Find where the given text appears and provide that cell's center as (x, y) coordinate. 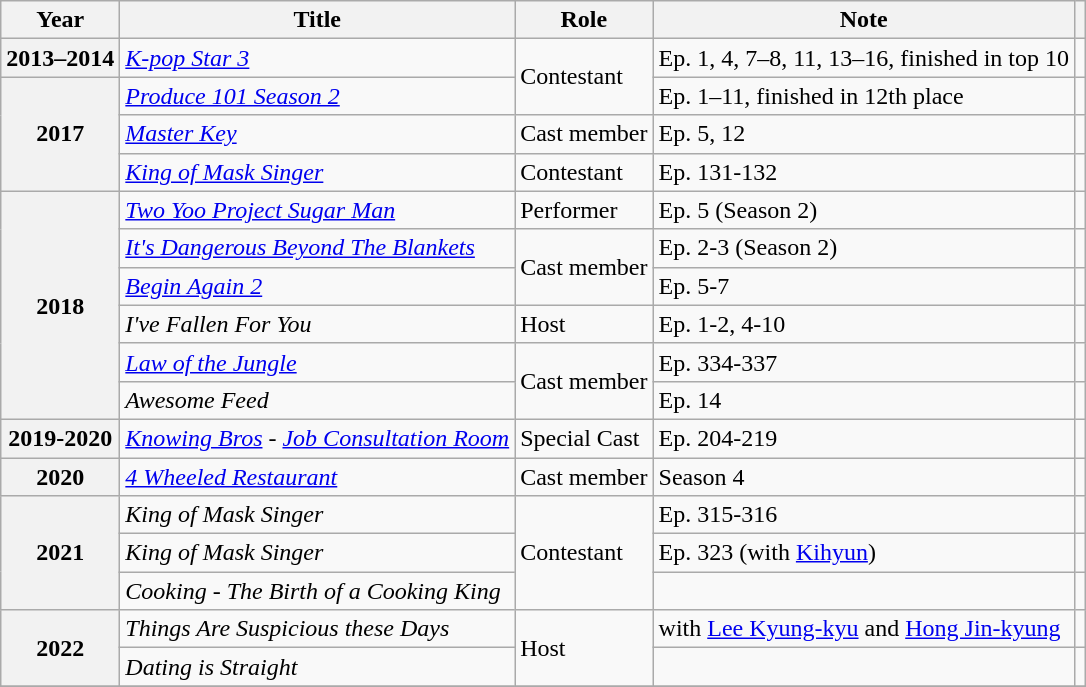
It's Dangerous Beyond The Blankets (318, 248)
2017 (60, 134)
Ep. 1, 4, 7–8, 11, 13–16, finished in top 10 (864, 58)
Ep. 1–11, finished in 12th place (864, 96)
Ep. 315-316 (864, 515)
I've Fallen For You (318, 324)
2020 (60, 477)
Note (864, 20)
Cooking - The Birth of a Cooking King (318, 591)
Begin Again 2 (318, 286)
Ep. 204-219 (864, 438)
Knowing Bros - Job Consultation Room (318, 438)
Ep. 131-132 (864, 172)
2022 (60, 648)
K-pop Star 3 (318, 58)
Dating is Straight (318, 667)
Special Cast (584, 438)
with Lee Kyung-kyu and Hong Jin-kyung (864, 629)
Ep. 5 (Season 2) (864, 210)
2013–2014 (60, 58)
Year (60, 20)
Things Are Suspicious these Days (318, 629)
Ep. 5-7 (864, 286)
Law of the Jungle (318, 362)
Ep. 14 (864, 400)
2019-2020 (60, 438)
Produce 101 Season 2 (318, 96)
Ep. 323 (with Kihyun) (864, 553)
2021 (60, 553)
Title (318, 20)
Ep. 5, 12 (864, 134)
4 Wheeled Restaurant (318, 477)
2018 (60, 305)
Two Yoo Project Sugar Man (318, 210)
Performer (584, 210)
Ep. 2-3 (Season 2) (864, 248)
Season 4 (864, 477)
Awesome Feed (318, 400)
Role (584, 20)
Master Key (318, 134)
Ep. 334-337 (864, 362)
Ep. 1-2, 4-10 (864, 324)
